Search for the cell housing the specified text and yield its (X, Y) center coordinate. 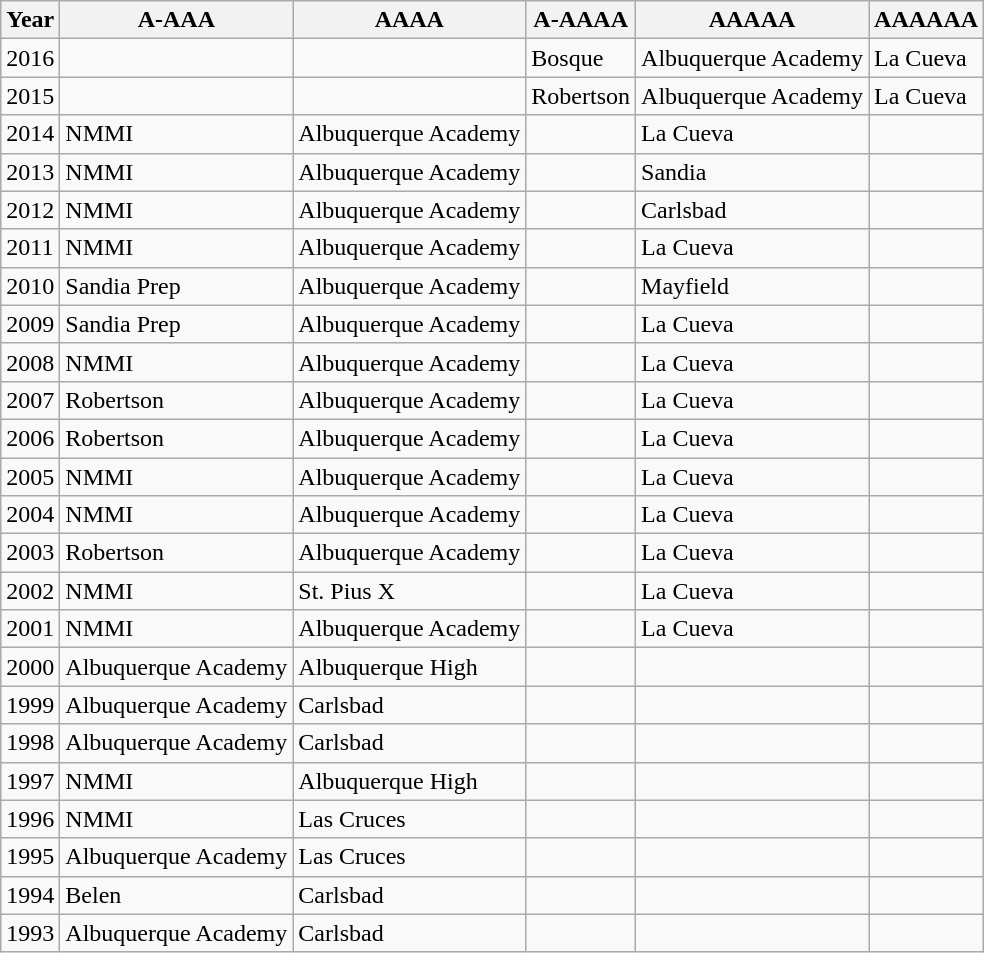
2010 (30, 286)
2003 (30, 553)
2000 (30, 667)
2009 (30, 324)
1994 (30, 895)
2014 (30, 134)
2016 (30, 58)
2011 (30, 248)
A-AAAA (581, 20)
1999 (30, 705)
Mayfield (752, 286)
1996 (30, 819)
2005 (30, 477)
AAAA (410, 20)
1995 (30, 857)
2015 (30, 96)
2001 (30, 629)
2006 (30, 438)
2002 (30, 591)
2008 (30, 362)
1993 (30, 933)
St. Pius X (410, 591)
2007 (30, 400)
Belen (176, 895)
Bosque (581, 58)
AAAAAA (926, 20)
2012 (30, 210)
1998 (30, 743)
Sandia (752, 172)
1997 (30, 781)
2013 (30, 172)
AAAAA (752, 20)
Year (30, 20)
2004 (30, 515)
A-AAA (176, 20)
